From the cell containing the given text, extract its center point as (X, Y) coordinate. 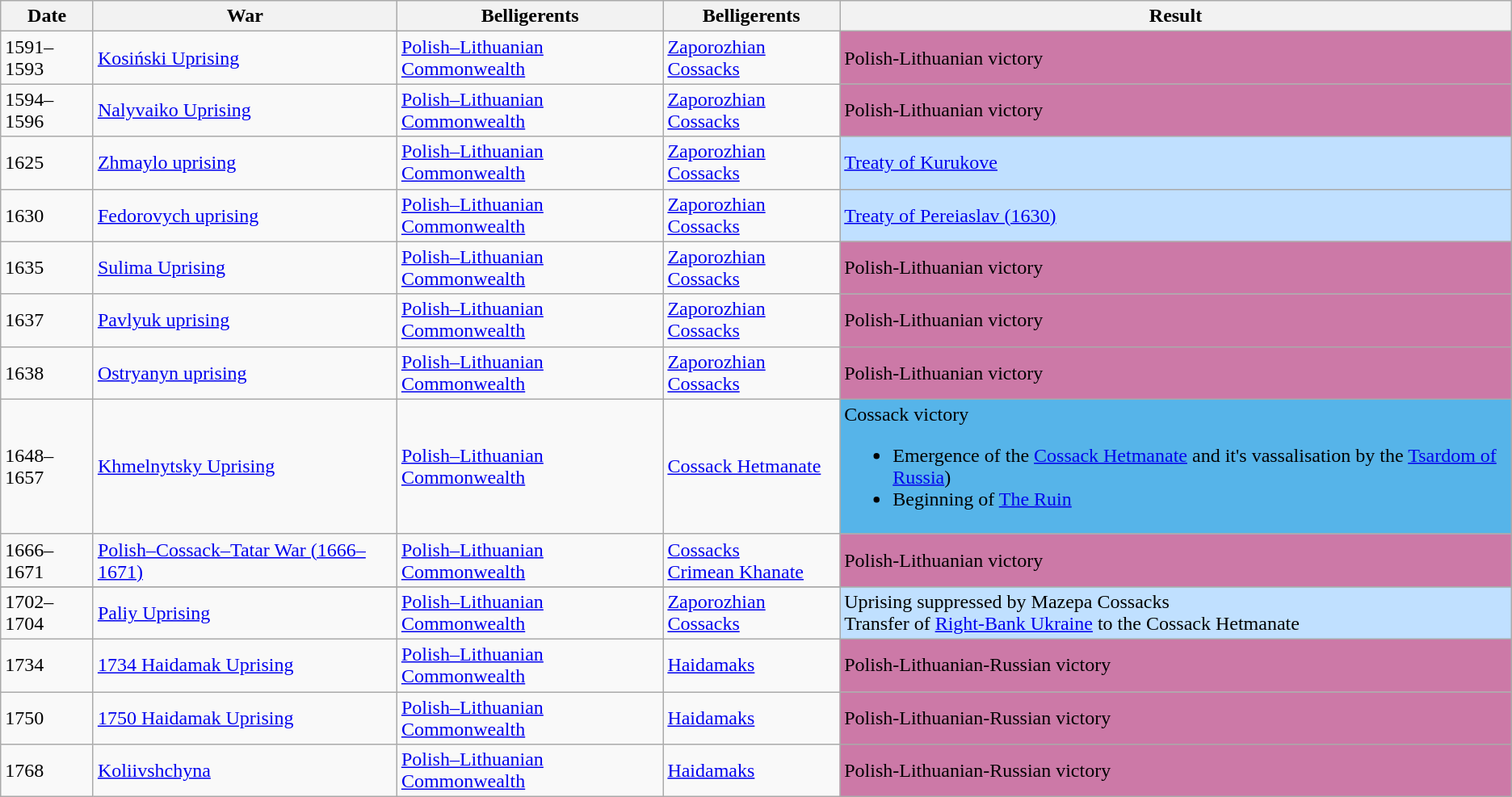
1750 Haidamak Uprising (245, 717)
Treaty of Pereiaslav (1630) (1176, 215)
1625 (47, 163)
Pavlyuk uprising (245, 320)
1594–1596 (47, 110)
Sulima Uprising (245, 268)
1750 (47, 717)
1702–1704 (47, 612)
Fedorovych uprising (245, 215)
Kosiński Uprising (245, 58)
1648–1657 (47, 467)
Cossack Hetmanate (751, 467)
War (245, 16)
Cossack victoryEmergence of the Cossack Hetmanate and it's vassalisation by the Tsardom of Russia)Beginning of The Ruin (1176, 467)
1768 (47, 770)
Ostryanyn uprising (245, 373)
Cossacks Crimean Khanate (751, 560)
Polish–Cossack–Tatar War (1666–1671) (245, 560)
Result (1176, 16)
1635 (47, 268)
1637 (47, 320)
Zhmaylo uprising (245, 163)
Uprising suppressed by Mazepa CossacksTransfer of Right-Bank Ukraine to the Cossack Hetmanate (1176, 612)
Paliy Uprising (245, 612)
1638 (47, 373)
Khmelnytsky Uprising (245, 467)
1734 Haidamak Uprising (245, 665)
1666–1671 (47, 560)
1630 (47, 215)
Date (47, 16)
Nalyvaiko Uprising (245, 110)
1734 (47, 665)
1591–1593 (47, 58)
Treaty of Kurukove (1176, 163)
Koliivshchyna (245, 770)
